Return the (x, y) coordinate for the center point of the cell that contains the specified text.  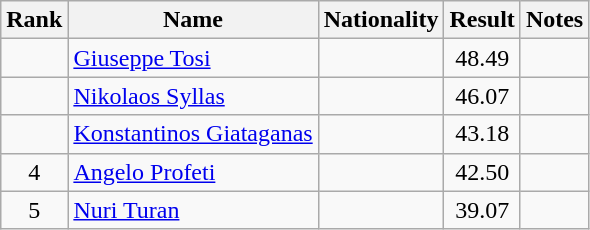
Rank (34, 20)
39.07 (482, 210)
4 (34, 172)
Nationality (381, 20)
Name (193, 20)
Giuseppe Tosi (193, 58)
Angelo Profeti (193, 172)
46.07 (482, 96)
43.18 (482, 134)
Konstantinos Giataganas (193, 134)
Nuri Turan (193, 210)
5 (34, 210)
Notes (554, 20)
Result (482, 20)
Nikolaos Syllas (193, 96)
42.50 (482, 172)
48.49 (482, 58)
